Identify which cell holds the provided text, then report its [X, Y] central coordinate. 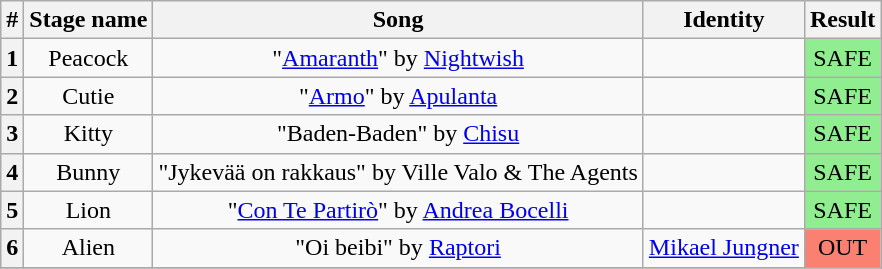
1 [12, 58]
Stage name [88, 20]
4 [12, 172]
Identity [724, 20]
Bunny [88, 172]
Cutie [88, 96]
Kitty [88, 134]
"Amaranth" by Nightwish [398, 58]
Lion [88, 210]
3 [12, 134]
"Con Te Partirò" by Andrea Bocelli [398, 210]
Alien [88, 248]
"Oi beibi" by Raptori [398, 248]
Result [842, 20]
6 [12, 248]
2 [12, 96]
# [12, 20]
"Jykevää on rakkaus" by Ville Valo & The Agents [398, 172]
Mikael Jungner [724, 248]
5 [12, 210]
OUT [842, 248]
"Armo" by Apulanta [398, 96]
Peacock [88, 58]
"Baden-Baden" by Chisu [398, 134]
Song [398, 20]
